Identify which cell holds the provided text, then report its [x, y] central coordinate. 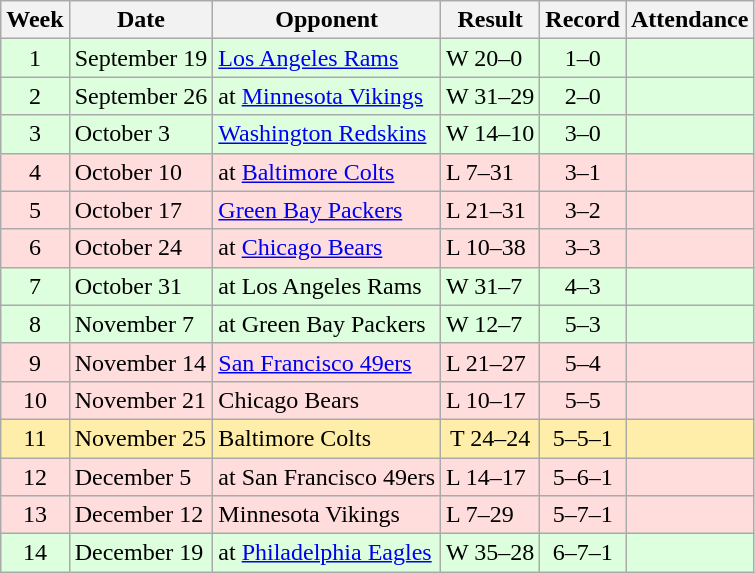
6–7–1 [583, 553]
October 24 [141, 248]
Date [141, 20]
T 24–24 [490, 438]
3–2 [583, 210]
L 10–17 [490, 400]
at Philadelphia Eagles [327, 553]
at Green Bay Packers [327, 324]
November 7 [141, 324]
Week [35, 20]
5–6–1 [583, 477]
4 [35, 172]
W 35–28 [490, 553]
11 [35, 438]
September 26 [141, 96]
W 31–7 [490, 286]
November 25 [141, 438]
November 21 [141, 400]
October 3 [141, 134]
Result [490, 20]
3–3 [583, 248]
L 10–38 [490, 248]
at Los Angeles Rams [327, 286]
October 17 [141, 210]
L 7–29 [490, 515]
October 31 [141, 286]
12 [35, 477]
5–5–1 [583, 438]
at Minnesota Vikings [327, 96]
5–3 [583, 324]
3 [35, 134]
W 31–29 [490, 96]
1–0 [583, 58]
Opponent [327, 20]
6 [35, 248]
9 [35, 362]
5–7–1 [583, 515]
September 19 [141, 58]
5–4 [583, 362]
8 [35, 324]
Minnesota Vikings [327, 515]
at Chicago Bears [327, 248]
Record [583, 20]
2–0 [583, 96]
5 [35, 210]
W 20–0 [490, 58]
L 21–31 [490, 210]
at Baltimore Colts [327, 172]
Los Angeles Rams [327, 58]
14 [35, 553]
L 21–27 [490, 362]
L 14–17 [490, 477]
Baltimore Colts [327, 438]
2 [35, 96]
Attendance [690, 20]
4–3 [583, 286]
5–5 [583, 400]
December 5 [141, 477]
W 12–7 [490, 324]
3–0 [583, 134]
Washington Redskins [327, 134]
7 [35, 286]
October 10 [141, 172]
San Francisco 49ers [327, 362]
December 19 [141, 553]
Green Bay Packers [327, 210]
December 12 [141, 515]
1 [35, 58]
10 [35, 400]
W 14–10 [490, 134]
Chicago Bears [327, 400]
at San Francisco 49ers [327, 477]
L 7–31 [490, 172]
3–1 [583, 172]
November 14 [141, 362]
13 [35, 515]
